Return the [x, y] coordinate for the center point of the cell that contains the specified text.  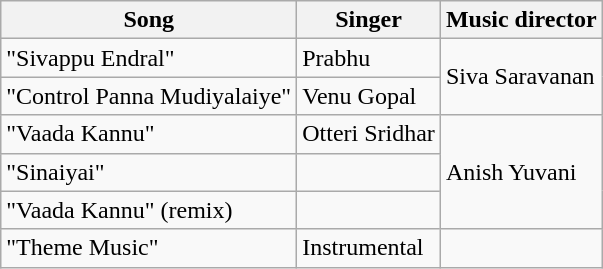
Venu Gopal [369, 96]
"Vaada Kannu" [149, 134]
"Vaada Kannu" (remix) [149, 210]
"Control Panna Mudiyalaiye" [149, 96]
Instrumental [369, 248]
Otteri Sridhar [369, 134]
"Sivappu Endral" [149, 58]
Music director [521, 20]
Singer [369, 20]
"Sinaiyai" [149, 172]
Song [149, 20]
Siva Saravanan [521, 77]
Anish Yuvani [521, 172]
"Theme Music" [149, 248]
Prabhu [369, 58]
